Output the [x, y] coordinate of the center of the cell containing the given text.  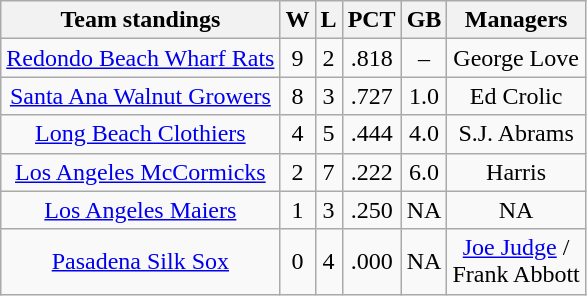
.444 [372, 134]
Redondo Beach Wharf Rats [140, 58]
George Love [516, 58]
W [298, 20]
1 [298, 210]
L [328, 20]
0 [298, 262]
.222 [372, 172]
Ed Crolic [516, 96]
7 [328, 172]
.727 [372, 96]
Los Angeles Maiers [140, 210]
9 [298, 58]
Harris [516, 172]
PCT [372, 20]
4.0 [424, 134]
Santa Ana Walnut Growers [140, 96]
.000 [372, 262]
Team standings [140, 20]
Managers [516, 20]
GB [424, 20]
– [424, 58]
S.J. Abrams [516, 134]
Pasadena Silk Sox [140, 262]
.818 [372, 58]
6.0 [424, 172]
8 [298, 96]
Long Beach Clothiers [140, 134]
1.0 [424, 96]
Los Angeles McCormicks [140, 172]
5 [328, 134]
Joe Judge / Frank Abbott [516, 262]
.250 [372, 210]
